For the text-containing cell, return its midpoint in (x, y) coordinate format. 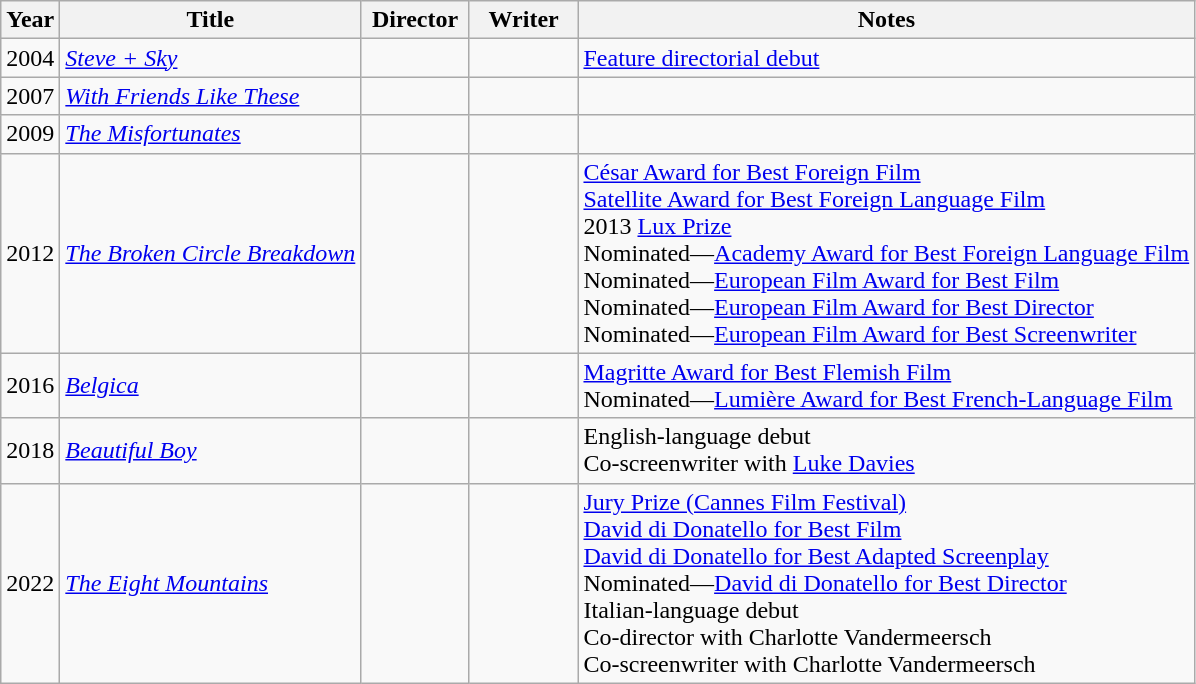
Year (30, 20)
Belgica (210, 386)
2022 (30, 583)
Notes (886, 20)
Steve + Sky (210, 58)
2016 (30, 386)
Magritte Award for Best Flemish FilmNominated—Lumière Award for Best French-Language Film (886, 386)
Beautiful Boy (210, 450)
Title (210, 20)
2009 (30, 134)
2004 (30, 58)
2012 (30, 253)
English-language debutCo-screenwriter with Luke Davies (886, 450)
The Broken Circle Breakdown (210, 253)
The Misfortunates (210, 134)
2007 (30, 96)
2018 (30, 450)
Director (416, 20)
Writer (524, 20)
Feature directorial debut (886, 58)
With Friends Like These (210, 96)
The Eight Mountains (210, 583)
